For the text-containing cell, return its midpoint in [x, y] coordinate format. 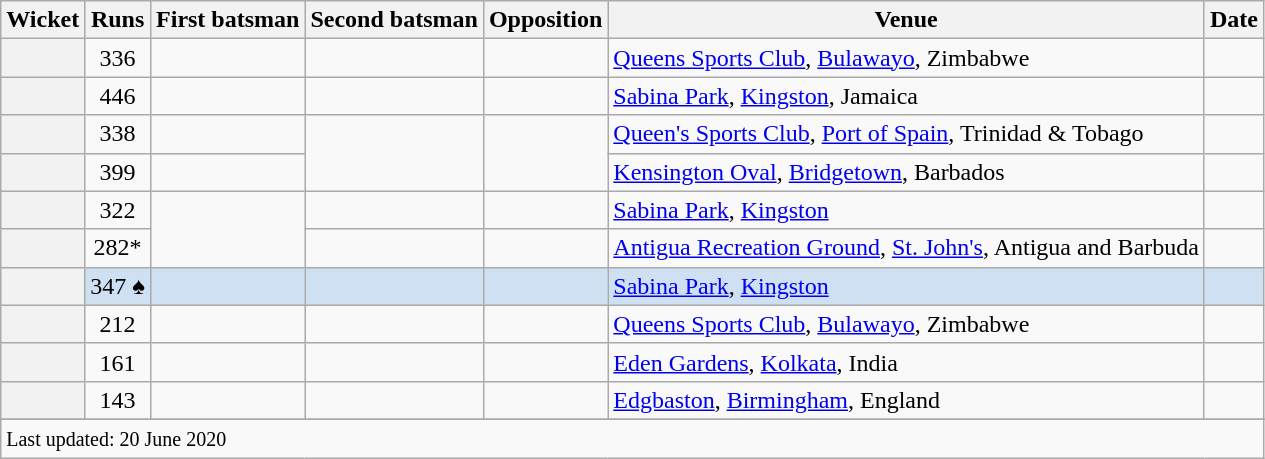
Second batsman [394, 20]
Date [1234, 20]
Queen's Sports Club, Port of Spain, Trinidad & Tobago [906, 134]
First batsman [228, 20]
Sabina Park, Kingston, Jamaica [906, 96]
212 [118, 324]
282* [118, 248]
Opposition [545, 20]
Eden Gardens, Kolkata, India [906, 362]
336 [118, 58]
Runs [118, 20]
Kensington Oval, Bridgetown, Barbados [906, 172]
347 ♠ [118, 286]
Edgbaston, Birmingham, England [906, 400]
Venue [906, 20]
143 [118, 400]
446 [118, 96]
Last updated: 20 June 2020 [632, 438]
161 [118, 362]
Wicket [43, 20]
399 [118, 172]
338 [118, 134]
Antigua Recreation Ground, St. John's, Antigua and Barbuda [906, 248]
322 [118, 210]
